Find where the given text appears and provide that cell's center as (X, Y) coordinate. 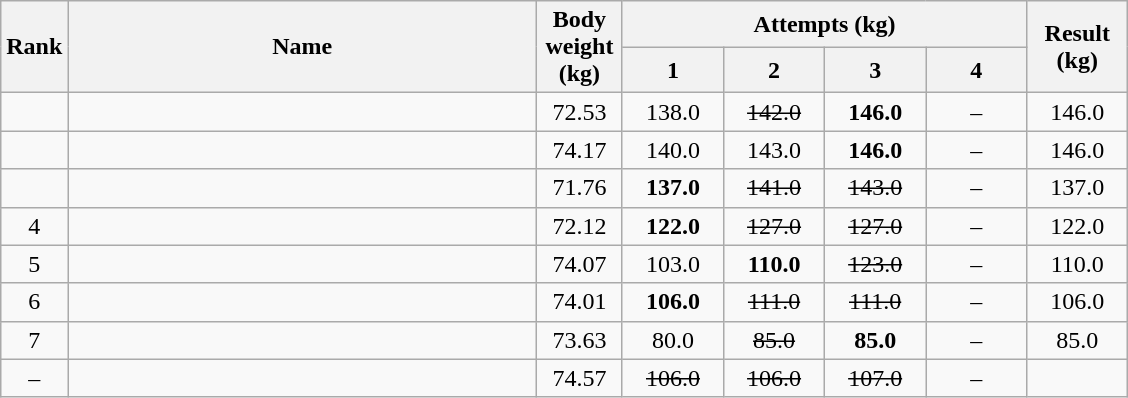
7 (34, 340)
Body weight (kg) (579, 47)
80.0 (672, 340)
Rank (34, 47)
138.0 (672, 112)
1 (672, 70)
72.12 (579, 226)
141.0 (774, 188)
Attempts (kg) (824, 24)
73.63 (579, 340)
103.0 (672, 264)
140.0 (672, 150)
123.0 (876, 264)
74.01 (579, 302)
107.0 (876, 378)
3 (876, 70)
71.76 (579, 188)
74.57 (579, 378)
74.17 (579, 150)
5 (34, 264)
6 (34, 302)
2 (774, 70)
Result (kg) (1078, 47)
Name (302, 47)
72.53 (579, 112)
142.0 (774, 112)
74.07 (579, 264)
